Detect which cell encompasses the target text, then output its [x, y] center coordinate. 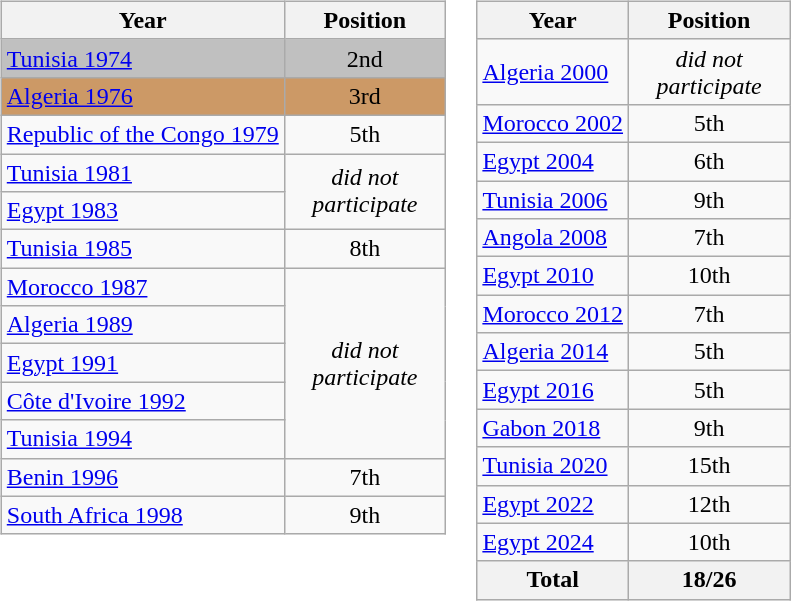
Algeria 2014 [553, 352]
Tunisia 1994 [142, 439]
Benin 1996 [142, 477]
Egypt 1983 [142, 211]
Egypt 2024 [553, 542]
Algeria 2000 [553, 72]
Republic of the Congo 1979 [142, 134]
Tunisia 2006 [553, 199]
Egypt 1991 [142, 363]
South Africa 1998 [142, 515]
Gabon 2018 [553, 428]
Algeria 1989 [142, 325]
3rd [364, 96]
Morocco 1987 [142, 287]
2nd [364, 58]
Tunisia 1985 [142, 249]
Tunisia 1981 [142, 173]
8th [364, 249]
18/26 [710, 580]
Algeria 1976 [142, 96]
Côte d'Ivoire 1992 [142, 401]
15th [710, 466]
Morocco 2002 [553, 123]
Morocco 2012 [553, 314]
Egypt 2016 [553, 390]
Egypt 2022 [553, 504]
12th [710, 504]
6th [710, 161]
Total [553, 580]
Tunisia 1974 [142, 58]
Angola 2008 [553, 238]
Egypt 2004 [553, 161]
Egypt 2010 [553, 276]
Tunisia 2020 [553, 466]
